Determine the [x, y] coordinate at the center of the cell enclosing the given text.  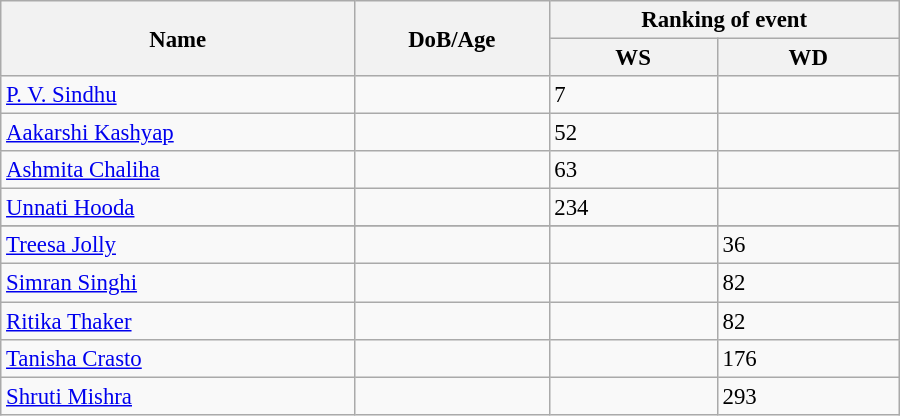
Shruti Mishra [178, 396]
293 [808, 396]
52 [633, 133]
P. V. Sindhu [178, 95]
Ashmita Chaliha [178, 170]
Simran Singhi [178, 283]
WS [633, 58]
Aakarshi Kashyap [178, 133]
Unnati Hooda [178, 208]
234 [633, 208]
36 [808, 245]
Treesa Jolly [178, 245]
Ritika Thaker [178, 321]
Tanisha Crasto [178, 358]
63 [633, 170]
7 [633, 95]
DoB/Age [452, 38]
Name [178, 38]
WD [808, 58]
Ranking of event [724, 20]
176 [808, 358]
